Search for the cell housing the specified text and yield its [X, Y] center coordinate. 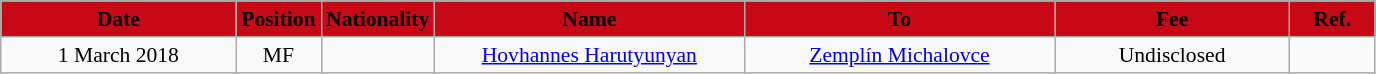
Name [589, 19]
Nationality [378, 19]
Undisclosed [1172, 55]
To [899, 19]
MF [278, 55]
Fee [1172, 19]
Ref. [1332, 19]
Zemplín Michalovce [899, 55]
Hovhannes Harutyunyan [589, 55]
Date [118, 19]
1 March 2018 [118, 55]
Position [278, 19]
